Pinpoint the cell where the given text exists, returning its [X, Y] midpoint coordinate. 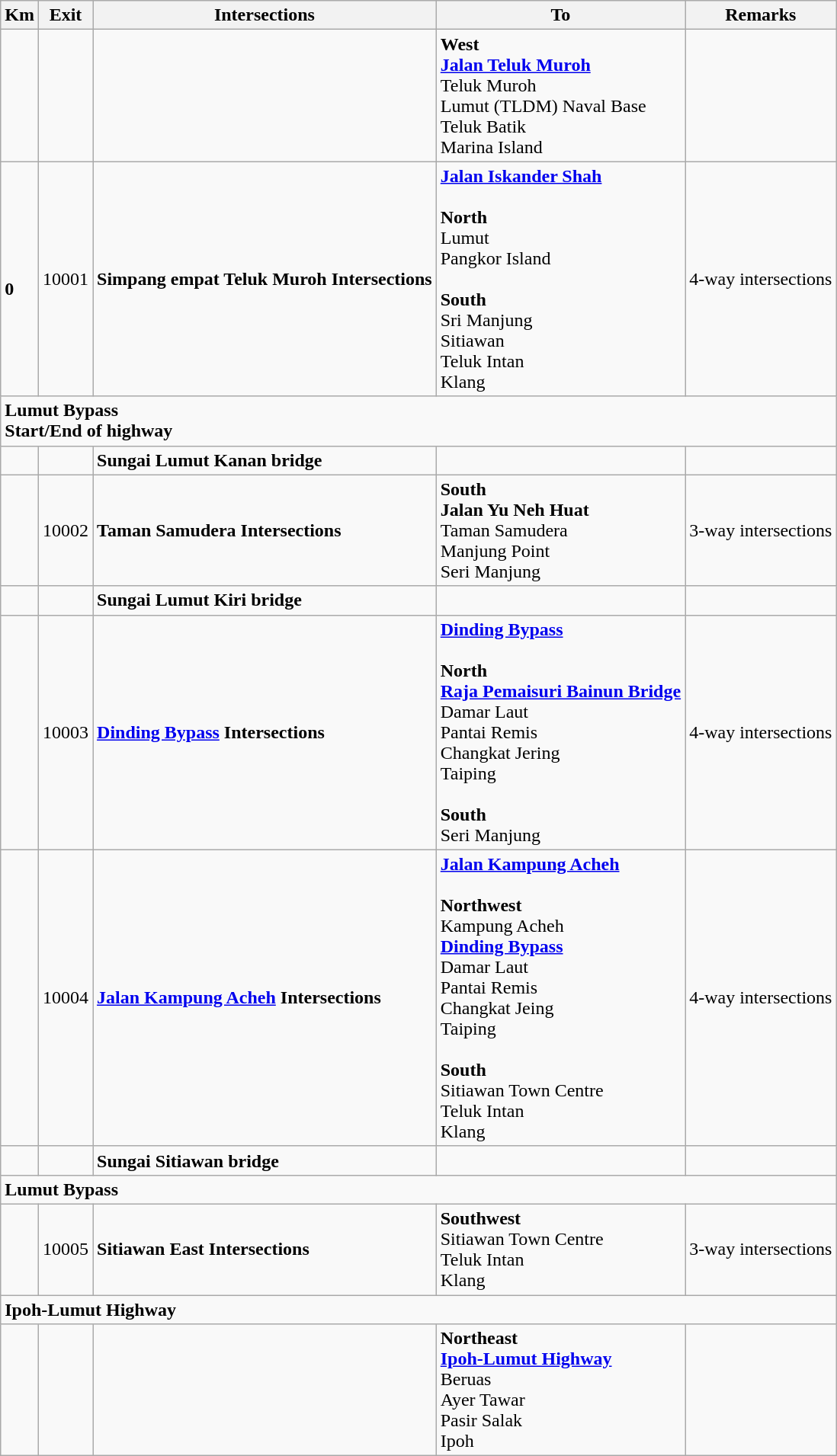
Simpang empat Teluk Muroh Intersections [265, 279]
Sungai Sitiawan bridge [265, 1160]
Jalan Kampung AchehNorthwest Kampung Acheh Dinding BypassDamar LautPantai RemisChangkat JeingTaipingSouth Sitiawan Town Centre Teluk Intan Klang [560, 998]
West Jalan Teluk MurohTeluk MurohLumut (TLDM) Naval BaseTeluk BatikMarina Island [560, 96]
0 [20, 279]
Remarks [761, 15]
Ipoh-Lumut Highway [418, 1310]
10001 [66, 279]
10002 [66, 530]
Southwest Sitiawan Town Centre Teluk Intan Klang [560, 1250]
Intersections [265, 15]
To [560, 15]
Jalan Iskander ShahNorth Lumut Pangkor IslandSouth Sri Manjung Sitiawan Teluk Intan Klang [560, 279]
10004 [66, 998]
Sungai Lumut Kiri bridge [265, 600]
10003 [66, 732]
Sungai Lumut Kanan bridge [265, 460]
Sitiawan East Intersections [265, 1250]
Jalan Kampung Acheh Intersections [265, 998]
Km [20, 15]
SouthJalan Yu Neh HuatTaman SamuderaManjung PointSeri Manjung [560, 530]
Exit [66, 15]
Northeast Ipoh-Lumut Highway Beruas Ayer Tawar Pasir Salak Ipoh [560, 1390]
Dinding Bypass Intersections [265, 732]
Taman Samudera Intersections [265, 530]
Lumut Bypass [418, 1189]
Lumut BypassStart/End of highway [418, 421]
Dinding BypassNorth Raja Pemaisuri Bainun Bridge Damar Laut Pantai Remis Changkat Jering TaipingSouth Seri Manjung [560, 732]
10005 [66, 1250]
